Extract the [X, Y] coordinate from the center of the cell holding the provided text.  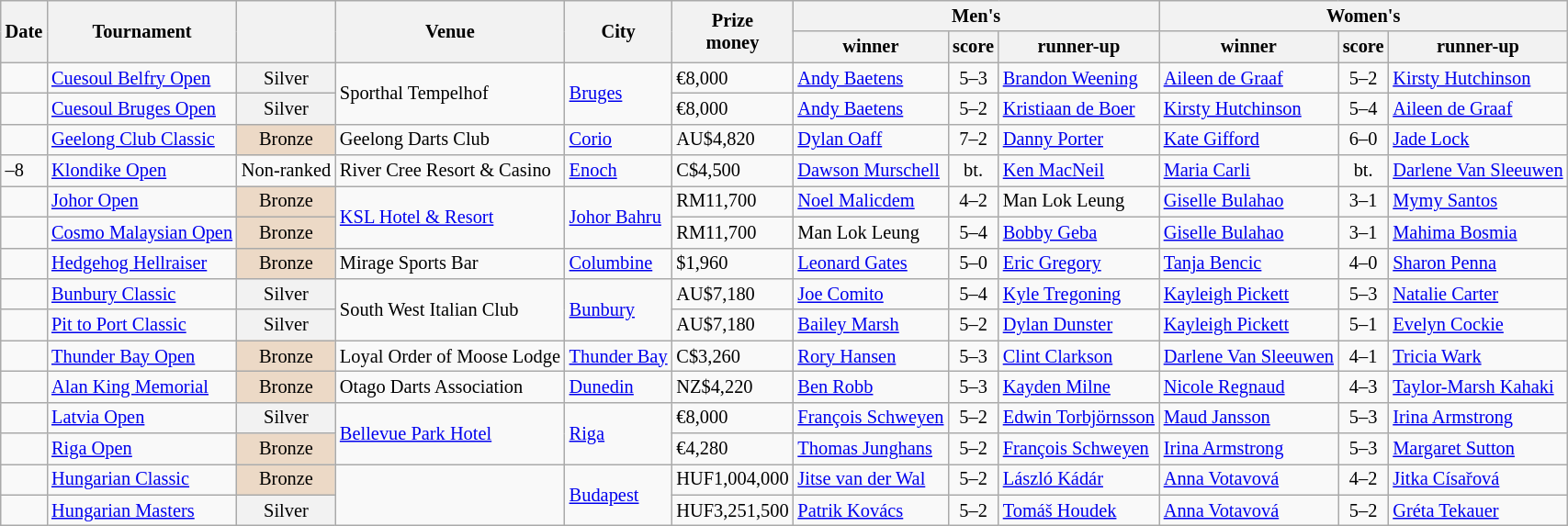
5–1 [1363, 325]
Loyal Order of Moose Lodge [450, 356]
Jitka Císařová [1477, 479]
Joe Comito [871, 294]
River Cree Resort & Casino [450, 171]
Edwin Torbjörnsson [1078, 418]
Natalie Carter [1477, 294]
C$3,260 [732, 356]
Johor Bahru [619, 217]
Latvia Open [141, 418]
$1,960 [732, 263]
7–2 [974, 140]
Dylan Oaff [871, 140]
Maud Jansson [1249, 418]
Kristiaan de Boer [1078, 108]
Tournament [141, 31]
5–0 [974, 263]
Hungarian Classic [141, 479]
Gréta Tekauer [1477, 510]
Budapest [619, 494]
Danny Porter [1078, 140]
Bunbury [619, 308]
Eric Gregory [1078, 263]
Cuesoul Belfry Open [141, 78]
Venue [450, 31]
Evelyn Cockie [1477, 325]
Mahima Bosmia [1477, 232]
South West Italian Club [450, 308]
Kayden Milne [1078, 386]
Tricia Wark [1477, 356]
Corio [619, 140]
Dawson Murschell [871, 171]
Dylan Dunster [1078, 325]
C$4,500 [732, 171]
Thunder Bay Open [141, 356]
Patrik Kovács [871, 510]
Alan King Memorial [141, 386]
Hedgehog Hellraiser [141, 263]
Ben Robb [871, 386]
HUF3,251,500 [732, 510]
Non-ranked [287, 171]
AU$4,820 [732, 140]
4–1 [1363, 356]
Klondike Open [141, 171]
KSL Hotel & Resort [450, 217]
Otago Darts Association [450, 386]
Bailey Marsh [871, 325]
Mirage Sports Bar [450, 263]
–8 [24, 171]
Riga [619, 433]
Noel Malicdem [871, 201]
Thomas Junghans [871, 449]
Sporthal Tempelhof [450, 94]
Women's [1363, 16]
Jitse van der Wal [871, 479]
Riga Open [141, 449]
Tomáš Houdek [1078, 510]
Men's [976, 16]
4–0 [1363, 263]
Maria Carli [1249, 171]
Tanja Bencic [1249, 263]
Rory Hansen [871, 356]
Cuesoul Bruges Open [141, 108]
Taylor-Marsh Kahaki [1477, 386]
Enoch [619, 171]
6–0 [1363, 140]
Geelong Darts Club [450, 140]
City [619, 31]
Kyle Tregoning [1078, 294]
Hungarian Masters [141, 510]
€4,280 [732, 449]
Prizemoney [732, 31]
4–3 [1363, 386]
Johor Open [141, 201]
Nicole Regnaud [1249, 386]
Leonard Gates [871, 263]
Bruges [619, 94]
Bunbury Classic [141, 294]
Kate Gifford [1249, 140]
Jade Lock [1477, 140]
Columbine [619, 263]
Thunder Bay [619, 356]
Ken MacNeil [1078, 171]
Pit to Port Classic [141, 325]
Mymy Santos [1477, 201]
Brandon Weening [1078, 78]
Margaret Sutton [1477, 449]
László Kádár [1078, 479]
Bellevue Park Hotel [450, 433]
Bobby Geba [1078, 232]
NZ$4,220 [732, 386]
Geelong Club Classic [141, 140]
Dunedin [619, 386]
Clint Clarkson [1078, 356]
Date [24, 31]
Sharon Penna [1477, 263]
Cosmo Malaysian Open [141, 232]
HUF1,004,000 [732, 479]
